Scan for the cell matching the given text and deliver its [x, y] coordinate at center. 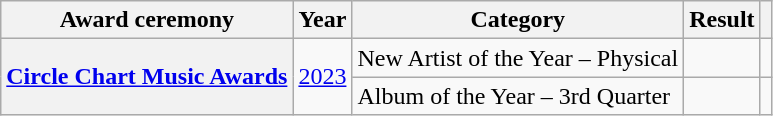
2023 [322, 77]
Circle Chart Music Awards [147, 77]
Award ceremony [147, 20]
New Artist of the Year – Physical [518, 58]
Category [518, 20]
Result [722, 20]
Year [322, 20]
Album of the Year – 3rd Quarter [518, 96]
